Detect which cell encompasses the target text, then output its (x, y) center coordinate. 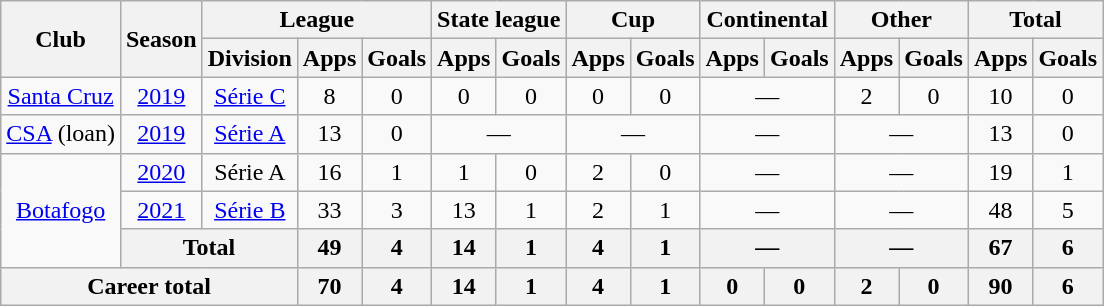
5 (1068, 210)
League (316, 20)
48 (1000, 210)
Santa Cruz (61, 96)
State league (499, 20)
8 (329, 96)
33 (329, 210)
19 (1000, 172)
3 (397, 210)
2020 (161, 172)
10 (1000, 96)
CSA (loan) (61, 134)
67 (1000, 248)
Cup (633, 20)
Botafogo (61, 210)
Other (901, 20)
16 (329, 172)
Série B (250, 210)
Season (161, 39)
2021 (161, 210)
90 (1000, 286)
Continental (767, 20)
70 (329, 286)
Club (61, 39)
Série C (250, 96)
Career total (150, 286)
49 (329, 248)
Division (250, 58)
